Scan for the cell matching the given text and deliver its (X, Y) coordinate at center. 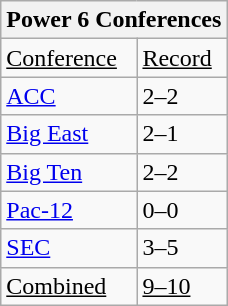
3–5 (182, 248)
0–0 (182, 210)
Pac-12 (69, 210)
Conference (69, 58)
ACC (69, 96)
Power 6 Conferences (114, 20)
Combined (69, 286)
Big East (69, 134)
Big Ten (69, 172)
2–1 (182, 134)
9–10 (182, 286)
Record (182, 58)
SEC (69, 248)
